Capture the cell that displays the provided text and extract its [X, Y] central coordinate. 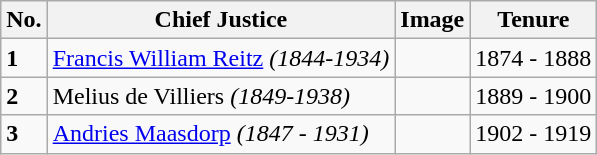
Melius de Villiers (1849-1938) [221, 96]
1902 - 1919 [534, 134]
Tenure [534, 20]
1874 - 1888 [534, 58]
2 [24, 96]
Image [432, 20]
1889 - 1900 [534, 96]
3 [24, 134]
1 [24, 58]
Andries Maasdorp (1847 - 1931) [221, 134]
Chief Justice [221, 20]
Francis William Reitz (1844-1934) [221, 58]
No. [24, 20]
